For the text-containing cell, return its midpoint in [X, Y] coordinate format. 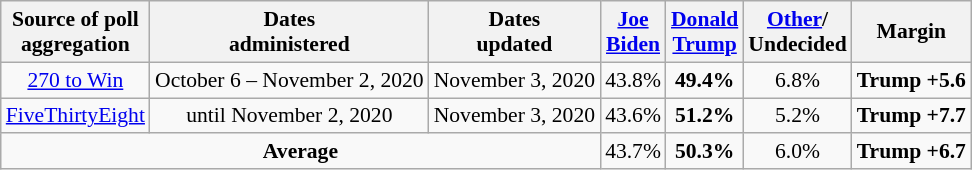
43.6% [633, 116]
DonaldTrump [704, 32]
Other/Undecided [797, 32]
51.2% [704, 116]
Dates updated [514, 32]
50.3% [704, 152]
Source of pollaggregation [76, 32]
until November 2, 2020 [290, 116]
Trump +6.7 [912, 152]
Average [300, 152]
6.8% [797, 80]
6.0% [797, 152]
43.7% [633, 152]
49.4% [704, 80]
JoeBiden [633, 32]
Trump +7.7 [912, 116]
Dates administered [290, 32]
5.2% [797, 116]
October 6 – November 2, 2020 [290, 80]
43.8% [633, 80]
270 to Win [76, 80]
FiveThirtyEight [76, 116]
Trump +5.6 [912, 80]
Margin [912, 32]
